For the text-containing cell, return its midpoint in [x, y] coordinate format. 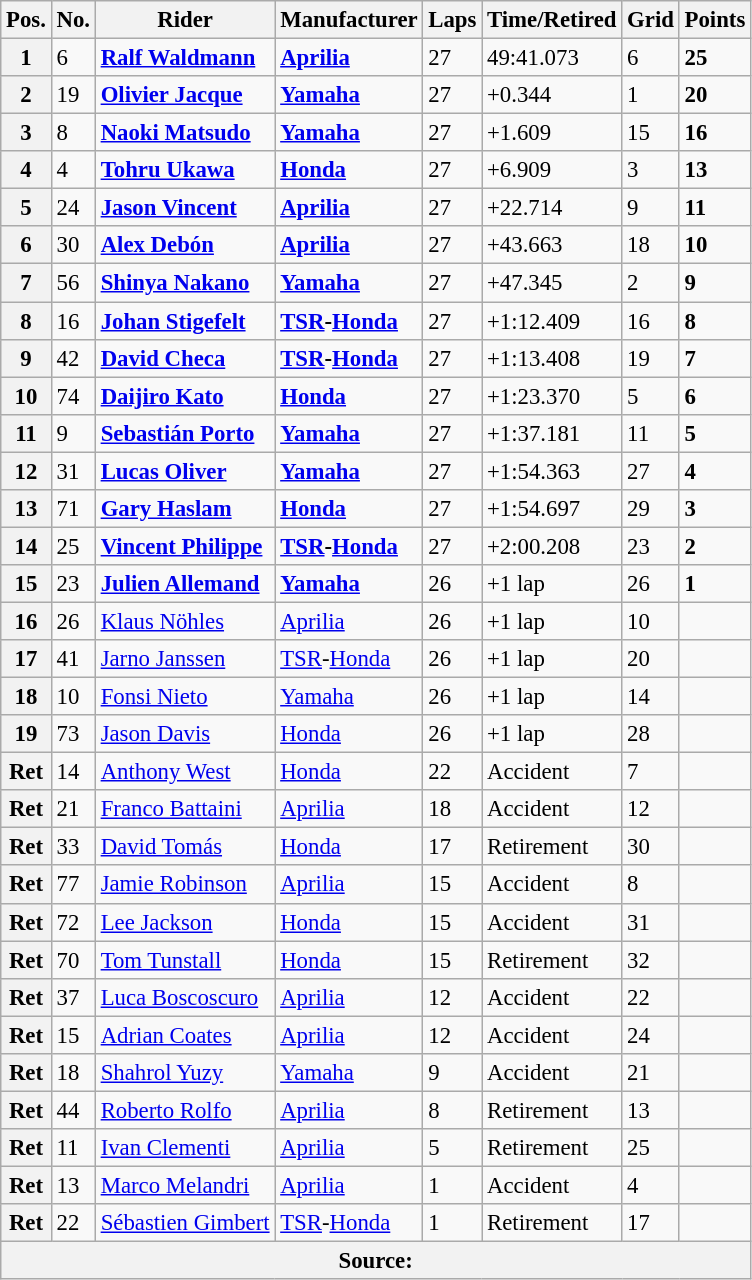
Marco Melandri [185, 1185]
Shinya Nakano [185, 283]
+1:54.697 [552, 509]
Franco Battaini [185, 809]
Sebastián Porto [185, 433]
Anthony West [185, 772]
+6.909 [552, 170]
Lee Jackson [185, 922]
Adrian Coates [185, 1035]
29 [650, 509]
Grid [650, 20]
+1.609 [552, 133]
77 [73, 885]
Points [714, 20]
David Tomás [185, 847]
70 [73, 960]
49:41.073 [552, 58]
Jamie Robinson [185, 885]
73 [73, 734]
44 [73, 1110]
+1:13.408 [552, 358]
Rider [185, 20]
Klaus Nöhles [185, 621]
41 [73, 659]
Lucas Oliver [185, 471]
Source: [376, 1261]
Ivan Clementi [185, 1148]
Shahrol Yuzy [185, 1073]
+2:00.208 [552, 546]
Jarno Janssen [185, 659]
No. [73, 20]
Julien Allemand [185, 584]
Daijiro Kato [185, 396]
Jason Vincent [185, 208]
71 [73, 509]
32 [650, 960]
Ralf Waldmann [185, 58]
Gary Haslam [185, 509]
+43.663 [552, 245]
Luca Boscoscuro [185, 997]
72 [73, 922]
+1:23.370 [552, 396]
Sébastien Gimbert [185, 1223]
Jason Davis [185, 734]
+0.344 [552, 95]
Time/Retired [552, 20]
Pos. [26, 20]
Johan Stigefelt [185, 321]
+1:37.181 [552, 433]
David Checa [185, 358]
Tom Tunstall [185, 960]
+1:12.409 [552, 321]
Fonsi Nieto [185, 697]
33 [73, 847]
Vincent Philippe [185, 546]
56 [73, 283]
28 [650, 734]
+1:54.363 [552, 471]
Laps [452, 20]
37 [73, 997]
Manufacturer [349, 20]
Roberto Rolfo [185, 1110]
Alex Debón [185, 245]
Olivier Jacque [185, 95]
Tohru Ukawa [185, 170]
42 [73, 358]
74 [73, 396]
+22.714 [552, 208]
+47.345 [552, 283]
Naoki Matsudo [185, 133]
